Search for the cell housing the specified text and yield its [X, Y] center coordinate. 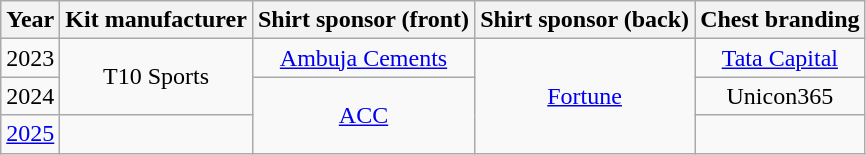
Unicon365 [780, 96]
2024 [30, 96]
2023 [30, 58]
Tata Capital [780, 58]
Ambuja Cements [363, 58]
2025 [30, 134]
Chest branding [780, 20]
Shirt sponsor (front) [363, 20]
Kit manufacturer [156, 20]
T10 Sports [156, 77]
Year [30, 20]
Shirt sponsor (back) [585, 20]
ACC [363, 115]
Fortune [585, 96]
